Output the [x, y] coordinate of the center of the cell containing the given text.  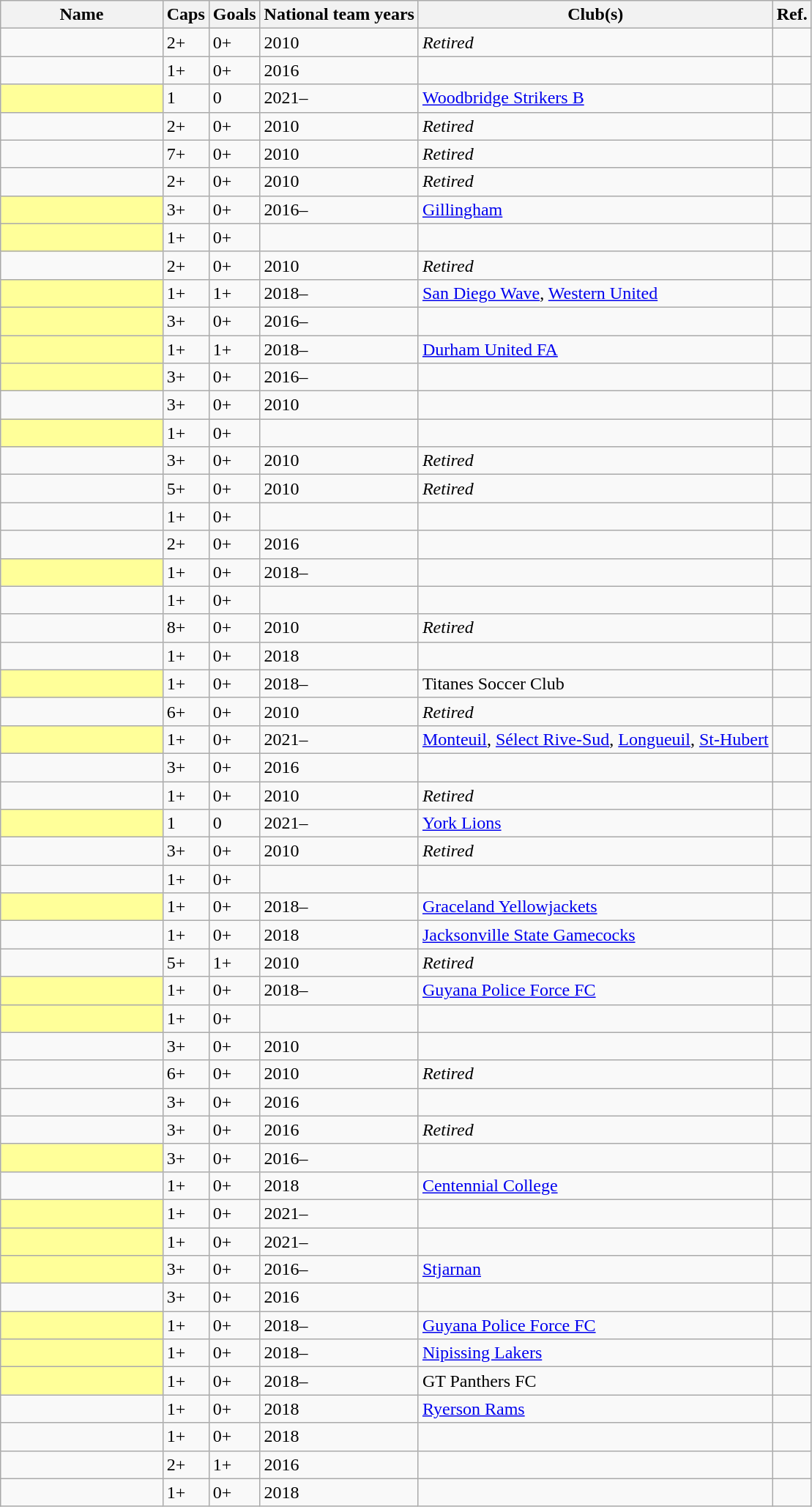
Durham United FA [595, 349]
GT Panthers FC [595, 1381]
Graceland Yellowjackets [595, 907]
7+ [186, 154]
Nipissing Lakers [595, 1353]
Ref. [792, 15]
Name [82, 15]
Jacksonville State Gamecocks [595, 935]
York Lions [595, 823]
Stjarnan [595, 1270]
Monteuil, Sélect Rive-Sud, Longueuil, St-Hubert [595, 739]
Caps [186, 15]
Club(s) [595, 15]
Woodbridge Strikers B [595, 98]
Ryerson Rams [595, 1409]
Titanes Soccer Club [595, 684]
National team years [339, 15]
Gillingham [595, 210]
Goals [234, 15]
Centennial College [595, 1185]
San Diego Wave, Western United [595, 293]
8+ [186, 628]
